Detect which cell encompasses the target text, then output its (X, Y) center coordinate. 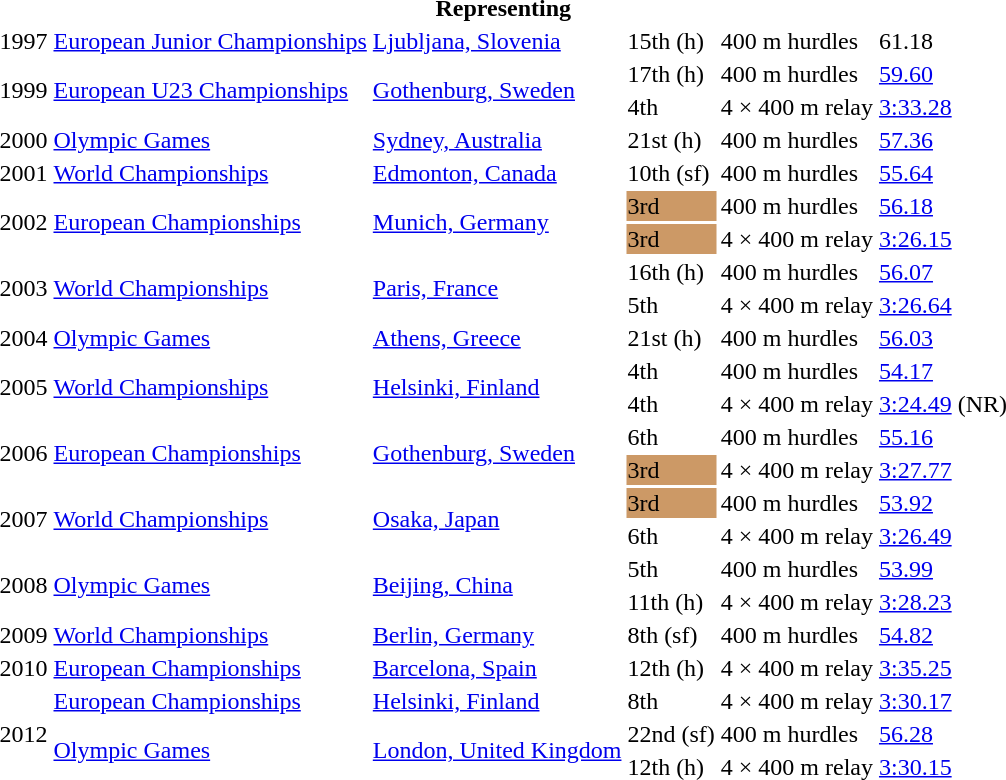
8th (671, 701)
Berlin, Germany (497, 635)
22nd (sf) (671, 734)
European U23 Championships (210, 90)
15th (h) (671, 41)
Edmonton, Canada (497, 173)
17th (h) (671, 74)
10th (sf) (671, 173)
Barcelona, Spain (497, 668)
8th (sf) (671, 635)
12th (h) (671, 668)
16th (h) (671, 272)
Ljubljana, Slovenia (497, 41)
European Junior Championships (210, 41)
Munich, Germany (497, 222)
Osaka, Japan (497, 520)
Paris, France (497, 288)
Athens, Greece (497, 338)
Beijing, China (497, 586)
Sydney, Australia (497, 140)
11th (h) (671, 602)
